Find where the given text appears and provide that cell's center as (X, Y) coordinate. 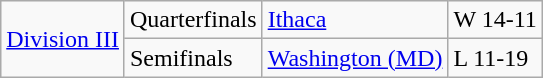
Ithaca (355, 20)
W 14-11 (495, 20)
L 11-19 (495, 58)
Division III (63, 39)
Washington (MD) (355, 58)
Quarterfinals (193, 20)
Semifinals (193, 58)
